For the text-containing cell, return its midpoint in (X, Y) coordinate format. 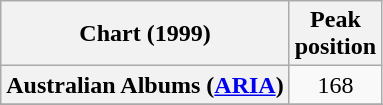
Australian Albums (ARIA) (145, 85)
168 (335, 85)
Peakposition (335, 34)
Chart (1999) (145, 34)
